Locate the cell with the specified text and output its (X, Y) center coordinate. 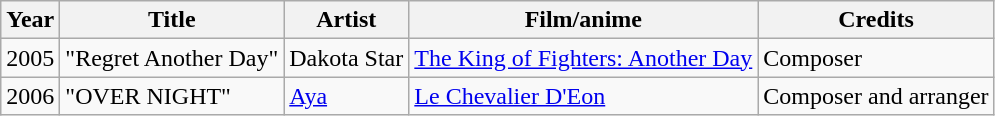
Film/anime (584, 20)
Composer and arranger (876, 96)
Year (30, 20)
Aya (346, 96)
2005 (30, 58)
"OVER NIGHT" (172, 96)
"Regret Another Day" (172, 58)
Composer (876, 58)
The King of Fighters: Another Day (584, 58)
Credits (876, 20)
Artist (346, 20)
Le Chevalier D'Eon (584, 96)
Title (172, 20)
Dakota Star (346, 58)
2006 (30, 96)
